Return the (X, Y) coordinate for the center point of the cell that contains the specified text.  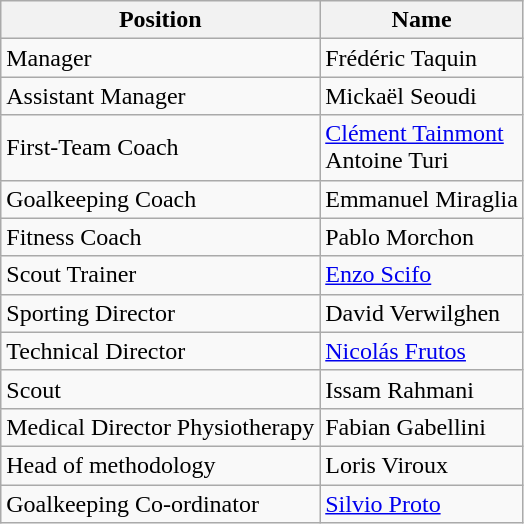
Scout Trainer (160, 275)
Technical Director (160, 351)
Enzo Scifo (422, 275)
Head of methodology (160, 465)
Pablo Morchon (422, 237)
Scout (160, 389)
Manager (160, 58)
David Verwilghen (422, 313)
Nicolás Frutos (422, 351)
Issam Rahmani (422, 389)
Medical Director Physiotherapy (160, 427)
Sporting Director (160, 313)
Assistant Manager (160, 96)
Silvio Proto (422, 503)
Goalkeeping Co-ordinator (160, 503)
Mickaël Seoudi (422, 96)
Frédéric Taquin (422, 58)
Position (160, 20)
First-Team Coach (160, 148)
Clément Tainmont Antoine Turi (422, 148)
Emmanuel Miraglia (422, 199)
Fitness Coach (160, 237)
Goalkeeping Coach (160, 199)
Name (422, 20)
Fabian Gabellini (422, 427)
Loris Viroux (422, 465)
